Detect which cell encompasses the target text, then output its [X, Y] center coordinate. 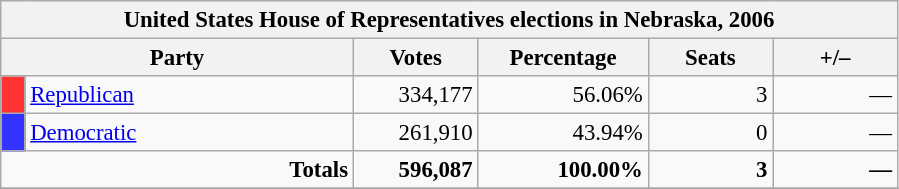
Party [178, 58]
100.00% [563, 170]
43.94% [563, 133]
United States House of Representatives elections in Nebraska, 2006 [450, 20]
Republican [189, 95]
Percentage [563, 58]
261,910 [416, 133]
56.06% [563, 95]
596,087 [416, 170]
Totals [178, 170]
334,177 [416, 95]
0 [710, 133]
Votes [416, 58]
Seats [710, 58]
+/– [836, 58]
Democratic [189, 133]
